For the text-containing cell, return its midpoint in (x, y) coordinate format. 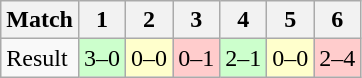
Match (40, 20)
Result (40, 58)
3 (196, 20)
2–4 (338, 58)
4 (244, 20)
2–1 (244, 58)
5 (290, 20)
3–0 (102, 58)
0–1 (196, 58)
6 (338, 20)
2 (150, 20)
1 (102, 20)
